Provide the (x, y) coordinate of the cell's center where the given text is located.  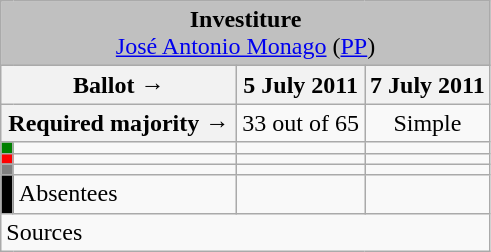
33 out of 65 (301, 123)
Sources (246, 232)
Absentees (125, 194)
Simple (428, 123)
7 July 2011 (428, 85)
5 July 2011 (301, 85)
Ballot → (119, 85)
Required majority → (119, 123)
InvestitureJosé Antonio Monago (PP) (246, 34)
